Output the [x, y] coordinate of the center of the cell containing the given text.  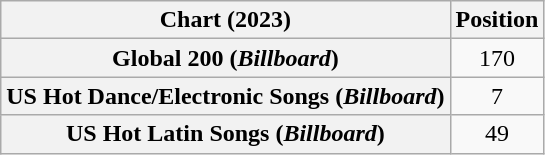
170 [497, 58]
US Hot Dance/Electronic Songs (Billboard) [226, 96]
Chart (2023) [226, 20]
49 [497, 134]
US Hot Latin Songs (Billboard) [226, 134]
Global 200 (Billboard) [226, 58]
Position [497, 20]
7 [497, 96]
